Output the (X, Y) coordinate of the center of the cell containing the given text.  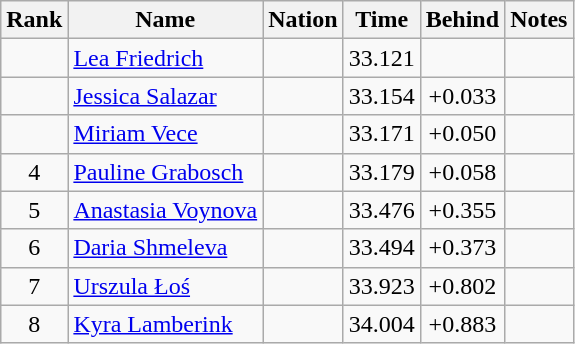
6 (34, 248)
Rank (34, 20)
33.179 (382, 172)
Notes (539, 20)
33.154 (382, 96)
Urszula Łoś (166, 286)
33.923 (382, 286)
8 (34, 324)
Pauline Grabosch (166, 172)
33.121 (382, 58)
+0.883 (462, 324)
7 (34, 286)
Jessica Salazar (166, 96)
+0.058 (462, 172)
Name (166, 20)
Lea Friedrich (166, 58)
+0.355 (462, 210)
+0.050 (462, 134)
Nation (303, 20)
33.494 (382, 248)
5 (34, 210)
34.004 (382, 324)
Anastasia Voynova (166, 210)
+0.033 (462, 96)
Daria Shmeleva (166, 248)
Miriam Vece (166, 134)
4 (34, 172)
Time (382, 20)
+0.373 (462, 248)
Behind (462, 20)
Kyra Lamberink (166, 324)
33.476 (382, 210)
+0.802 (462, 286)
33.171 (382, 134)
